For the text-containing cell, return its midpoint in [X, Y] coordinate format. 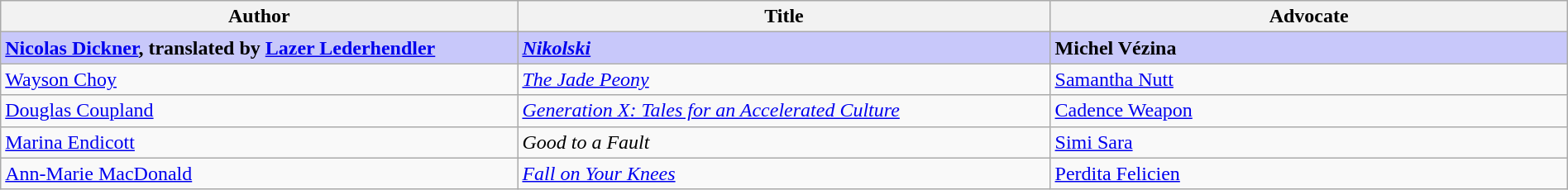
Fall on Your Knees [784, 173]
Title [784, 17]
The Jade Peony [784, 79]
Nicolas Dickner, translated by Lazer Lederhendler [260, 48]
Samantha Nutt [1308, 79]
Nikolski [784, 48]
Cadence Weapon [1308, 111]
Simi Sara [1308, 142]
Generation X: Tales for an Accelerated Culture [784, 111]
Ann-Marie MacDonald [260, 173]
Michel Vézina [1308, 48]
Douglas Coupland [260, 111]
Advocate [1308, 17]
Perdita Felicien [1308, 173]
Marina Endicott [260, 142]
Good to a Fault [784, 142]
Author [260, 17]
Wayson Choy [260, 79]
